Capture the cell that displays the provided text and extract its (X, Y) central coordinate. 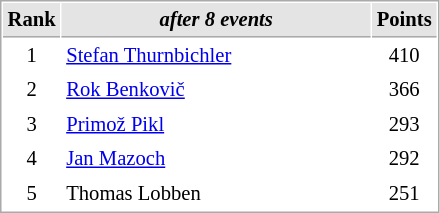
2 (32, 90)
3 (32, 124)
after 8 events (216, 20)
292 (404, 158)
Stefan Thurnbichler (216, 56)
5 (32, 194)
410 (404, 56)
4 (32, 158)
Rank (32, 20)
366 (404, 90)
251 (404, 194)
Thomas Lobben (216, 194)
Primož Pikl (216, 124)
293 (404, 124)
1 (32, 56)
Jan Mazoch (216, 158)
Points (404, 20)
Rok Benkovič (216, 90)
